From the cell containing the given text, extract its center point as (X, Y) coordinate. 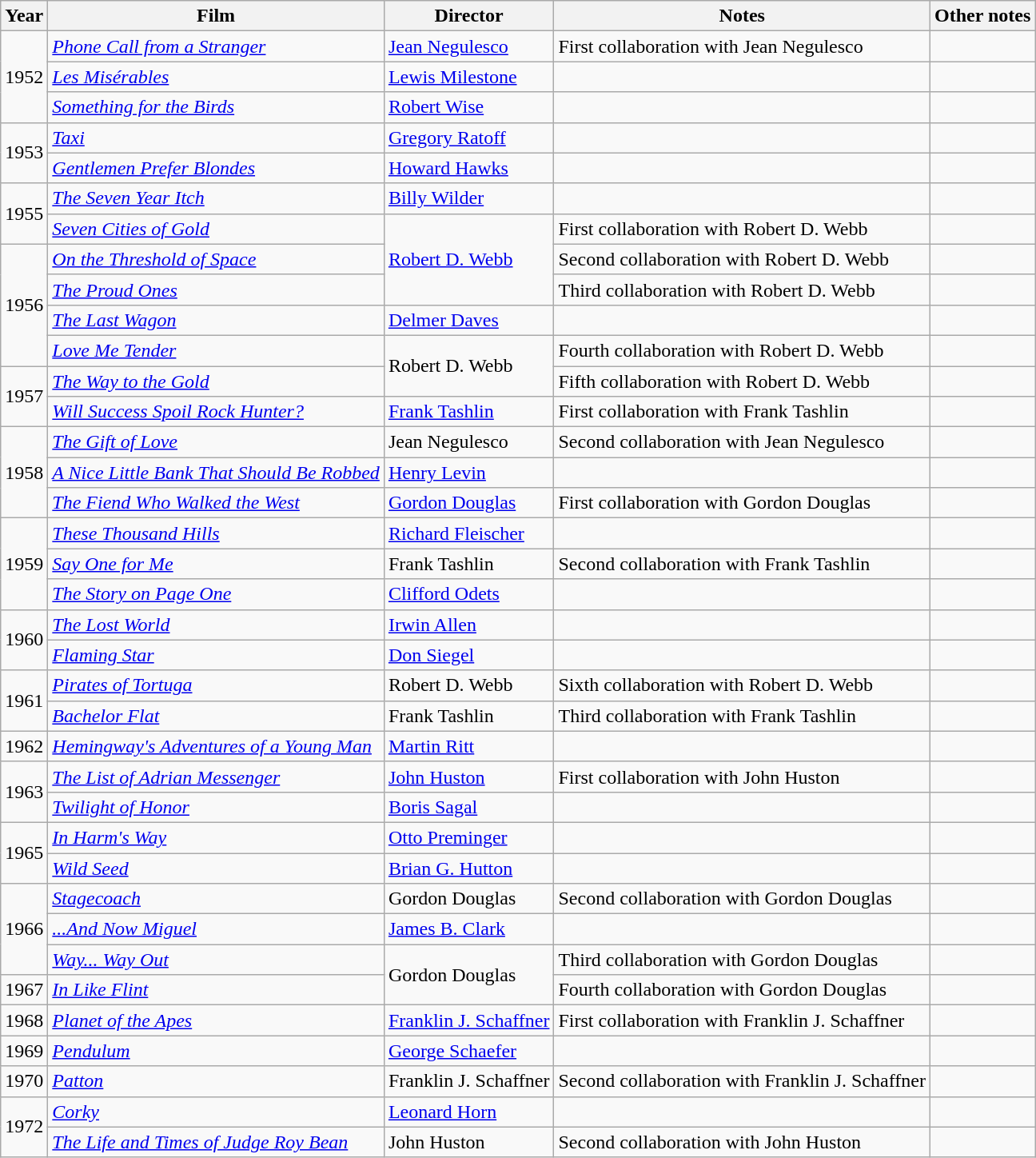
Stagecoach (216, 899)
1960 (24, 640)
Phone Call from a Stranger (216, 46)
The Seven Year Itch (216, 198)
Pendulum (216, 1051)
Brian G. Hutton (468, 868)
1968 (24, 1020)
Hemingway's Adventures of a Young Man (216, 746)
Third collaboration with Robert D. Webb (742, 289)
1967 (24, 990)
A Nice Little Bank That Should Be Robbed (216, 473)
The Story on Page One (216, 594)
1969 (24, 1051)
Bachelor Flat (216, 716)
Corky (216, 1112)
1961 (24, 701)
Second collaboration with John Huston (742, 1142)
Delmer Daves (468, 320)
First collaboration with Robert D. Webb (742, 229)
1962 (24, 746)
On the Threshold of Space (216, 259)
The Last Wagon (216, 320)
1972 (24, 1127)
1970 (24, 1081)
...And Now Miguel (216, 929)
Something for the Birds (216, 107)
Way... Way Out (216, 960)
Film (216, 16)
Say One for Me (216, 564)
1955 (24, 214)
First collaboration with John Huston (742, 777)
The Way to the Gold (216, 381)
Second collaboration with Frank Tashlin (742, 564)
1963 (24, 792)
Howard Hawks (468, 168)
Notes (742, 16)
Other notes (982, 16)
Clifford Odets (468, 594)
Second collaboration with Gordon Douglas (742, 899)
The Proud Ones (216, 289)
These Thousand Hills (216, 533)
Twilight of Honor (216, 807)
In Harm's Way (216, 837)
Billy Wilder (468, 198)
First collaboration with Franklin J. Schaffner (742, 1020)
Irwin Allen (468, 625)
The Lost World (216, 625)
Second collaboration with Robert D. Webb (742, 259)
1957 (24, 397)
George Schaefer (468, 1051)
1965 (24, 853)
1966 (24, 929)
Taxi (216, 138)
Seven Cities of Gold (216, 229)
Patton (216, 1081)
Planet of the Apes (216, 1020)
Fifth collaboration with Robert D. Webb (742, 381)
Will Success Spoil Rock Hunter? (216, 412)
1952 (24, 77)
Sixth collaboration with Robert D. Webb (742, 685)
Don Siegel (468, 655)
Henry Levin (468, 473)
First collaboration with Jean Negulesco (742, 46)
The Fiend Who Walked the West (216, 503)
Lewis Milestone (468, 77)
1958 (24, 473)
Love Me Tender (216, 350)
Gregory Ratoff (468, 138)
Fourth collaboration with Robert D. Webb (742, 350)
Year (24, 16)
Flaming Star (216, 655)
Director (468, 16)
Richard Fleischer (468, 533)
1953 (24, 153)
Pirates of Tortuga (216, 685)
1956 (24, 305)
Second collaboration with Jean Negulesco (742, 442)
Third collaboration with Frank Tashlin (742, 716)
Boris Sagal (468, 807)
James B. Clark (468, 929)
The Life and Times of Judge Roy Bean (216, 1142)
Gentlemen Prefer Blondes (216, 168)
1959 (24, 564)
First collaboration with Gordon Douglas (742, 503)
Third collaboration with Gordon Douglas (742, 960)
Fourth collaboration with Gordon Douglas (742, 990)
Martin Ritt (468, 746)
Robert Wise (468, 107)
Second collaboration with Franklin J. Schaffner (742, 1081)
Leonard Horn (468, 1112)
Otto Preminger (468, 837)
The Gift of Love (216, 442)
Wild Seed (216, 868)
In Like Flint (216, 990)
Les Misérables (216, 77)
The List of Adrian Messenger (216, 777)
First collaboration with Frank Tashlin (742, 412)
